For the text-containing cell, return its midpoint in [X, Y] coordinate format. 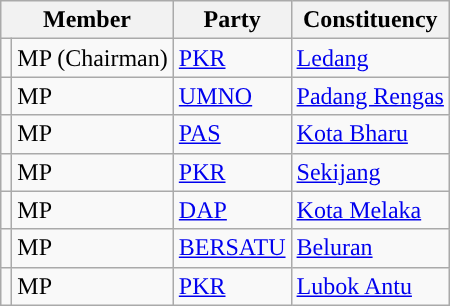
MP (Chairman) [92, 58]
Ledang [370, 58]
UMNO [232, 96]
PAS [232, 134]
Sekijang [370, 172]
Party [232, 20]
Beluran [370, 248]
Kota Melaka [370, 210]
Padang Rengas [370, 96]
Lubok Antu [370, 286]
Member [88, 20]
Constituency [370, 20]
BERSATU [232, 248]
DAP [232, 210]
Kota Bharu [370, 134]
